Detect which cell encompasses the target text, then output its [x, y] center coordinate. 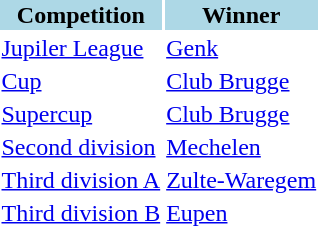
Competition [81, 15]
Third division A [81, 180]
Winner [242, 15]
Cup [81, 81]
Zulte-Waregem [242, 180]
Mechelen [242, 147]
Jupiler League [81, 48]
Genk [242, 48]
Supercup [81, 114]
Second division [81, 147]
